Extract the (X, Y) coordinate from the center of the cell holding the provided text.  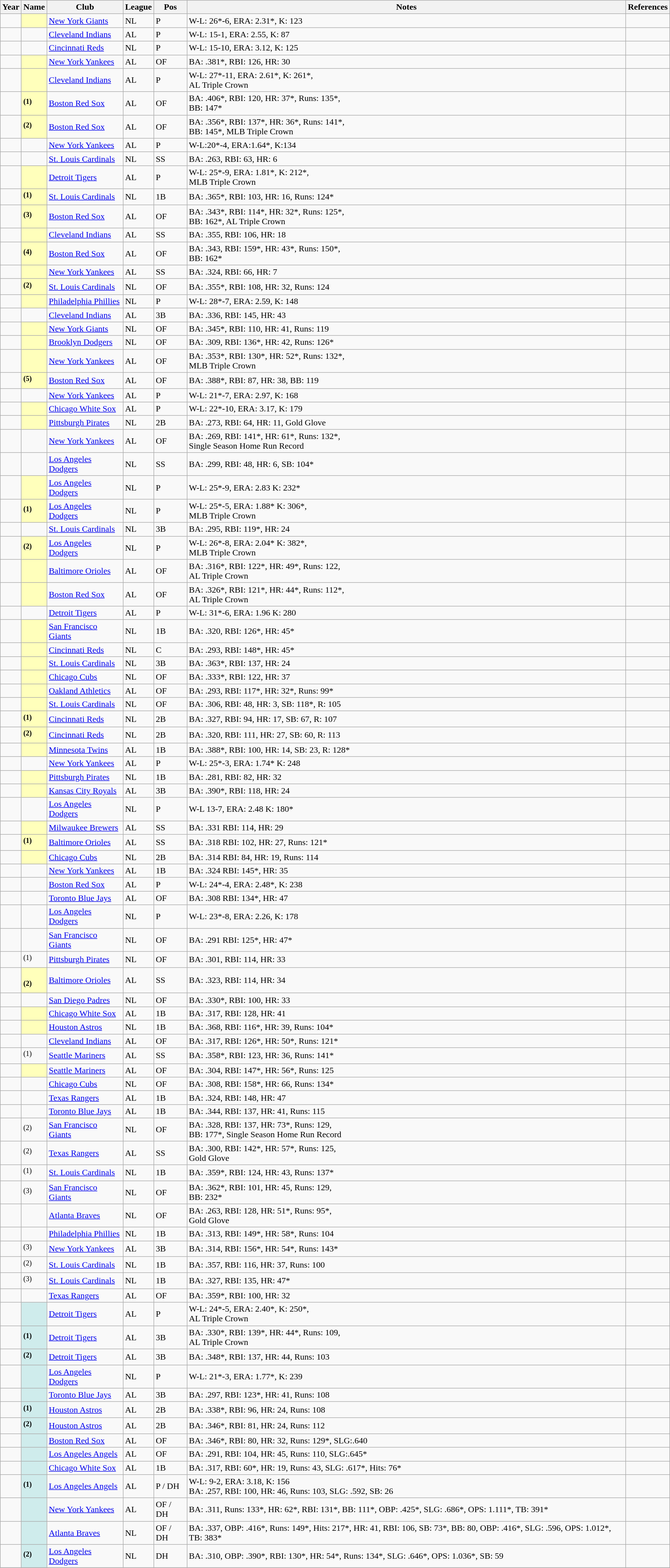
W-L: 25*-3, ERA: 1.74* K: 248 (406, 763)
W-L: 31*-6, ERA: 1.96 K: 280 (406, 613)
W-L: 23*-8, ERA: 2.26, K: 178 (406, 917)
W-L 13-7, ERA: 2.48 K: 180* (406, 809)
W-L: 21*-3, ERA: 1.77*, K: 239 (406, 1376)
BA: .317, RBI: 128, HR: 41 (406, 1013)
BA: .348*, RBI: 137, HR: 44, Runs: 103 (406, 1357)
League (139, 7)
References (648, 7)
BA: .333*, RBI: 122, HR: 37 (406, 677)
(4) (34, 254)
BA: .317, RBI: 60*, HR: 19, Runs: 43, SLG: .617*, Hits: 76* (406, 1468)
BA: .311, Runs: 133*, HR: 62*, RBI: 131*, BB: 111*, OBP: .425*, SLG: .686*, OPS: 1.111*, TB: 391* (406, 1510)
BA: .308 RBI: 134*, HR: 47 (406, 898)
W-L: 27*-11, ERA: 2.61*, K: 261*,AL Triple Crown (406, 80)
Minnesota Twins (85, 750)
BA: .273, RBI: 64, HR: 11, Gold Glove (406, 423)
BA: .314, RBI: 156*, HR: 54*, Runs: 143* (406, 1249)
C (170, 650)
BA: .269, RBI: 141*, HR: 61*, Runs: 132*,Single Season Home Run Record (406, 441)
Oakland Athletics (85, 691)
BA: .359*, RBI: 124, HR: 43, Runs: 137* (406, 1172)
W-L: 15-1, ERA: 2.55, K: 87 (406, 34)
BA: .291, RBI: 104, HR: 45, Runs: 110, SLG:.645* (406, 1454)
BA: .324, RBI: 148, HR: 47 (406, 1097)
BA: .345*, RBI: 110, HR: 41, Runs: 119 (406, 329)
Brooklyn Dodgers (85, 342)
BA: .338*, RBI: 96, HR: 24, Runs: 108 (406, 1410)
Year (11, 7)
BA: .330*, RBI: 100, HR: 33 (406, 1000)
W-L: 22*-10, ERA: 3.17, K: 179 (406, 409)
DH (170, 1556)
W-L: 26*-8, ERA: 2.04* K: 382*,MLB Triple Crown (406, 548)
W-L: 25*-9, ERA: 2.83 K: 232* (406, 488)
BA: .346*, RBI: 80, HR: 32, Runs: 129*, SLG:.640 (406, 1441)
BA: .293, RBI: 148*, HR: 45* (406, 650)
BA: .353*, RBI: 130*, HR: 52*, Runs: 132*,MLB Triple Crown (406, 361)
W-L: 25*-5, ERA: 1.88* K: 306*,MLB Triple Crown (406, 511)
BA: .388*, RBI: 87, HR: 38, BB: 119 (406, 380)
BA: .310, OBP: .390*, RBI: 130*, HR: 54*, Runs: 134*, SLG: .646*, OPS: 1.036*, SB: 59 (406, 1556)
BA: .346*, RBI: 81, HR: 24, Runs: 112 (406, 1426)
W-L: 24*-5, ERA: 2.40*, K: 250*,AL Triple Crown (406, 1314)
BA: .318 RBI: 102, HR: 27, Runs: 121* (406, 842)
BA: .390*, RBI: 118, HR: 24 (406, 791)
BA: .358*, RBI: 123, HR: 36, Runs: 141* (406, 1056)
BA: .406*, RBI: 120, HR: 37*, Runs: 135*,BB: 147* (406, 103)
W-L: 21*-7, ERA: 2.97, K: 168 (406, 395)
BA: .356*, RBI: 137*, HR: 36*, Runs: 141*,BB: 145*, MLB Triple Crown (406, 127)
BA: .357, RBI: 116, HR: 37, Runs: 100 (406, 1265)
BA: .320, RBI: 126*, HR: 45* (406, 631)
BA: .323, RBI: 114, HR: 34 (406, 980)
BA: .300, RBI: 142*, HR: 57*, Runs: 125,Gold Glove (406, 1153)
BA: .324 RBI: 145*, HR: 35 (406, 871)
BA: .295, RBI: 119*, HR: 24 (406, 529)
BA: .363*, RBI: 137, HR: 24 (406, 664)
Kansas City Royals (85, 791)
BA: .309, RBI: 136*, HR: 42, Runs: 126* (406, 342)
BA: .388*, RBI: 100, HR: 14, SB: 23, R: 128* (406, 750)
BA: .343, RBI: 159*, HR: 43*, Runs: 150*,BB: 162* (406, 254)
BA: .301, RBI: 114, HR: 33 (406, 960)
San Diego Padres (85, 1000)
BA: .308, RBI: 158*, HR: 66, Runs: 134* (406, 1084)
BA: .317, RBI: 126*, HR: 50*, Runs: 121* (406, 1041)
BA: .263, RBI: 63, HR: 6 (406, 159)
BA: .331 RBI: 114, HR: 29 (406, 828)
BA: .313, RBI: 149*, HR: 58*, Runs: 104 (406, 1234)
BA: .306, RBI: 48, HR: 3, SB: 118*, R: 105 (406, 704)
BA: .327, RBI: 94, HR: 17, SB: 67, R: 107 (406, 719)
BA: .355*, RBI: 108, HR: 32, Runs: 124 (406, 286)
BA: .326*, RBI: 121*, HR: 44*, Runs: 112*,AL Triple Crown (406, 594)
W-L:20*-4, ERA:1.64*, K:134 (406, 145)
Milwaukee Brewers (85, 828)
BA: .327, RBI: 135, HR: 47* (406, 1280)
BA: .365*, RBI: 103, HR: 16, Runs: 124* (406, 197)
BA: .368, RBI: 116*, HR: 39, Runs: 104* (406, 1027)
W-L: 9-2, ERA: 3.18, K: 156 BA: .257, RBI: 100, HR: 46, Runs: 103, SLG: .592, SB: 26 (406, 1486)
BA: .324, RBI: 66, HR: 7 (406, 272)
BA: .330*, RBI: 139*, HR: 44*, Runs: 109,AL Triple Crown (406, 1337)
BA: .328, RBI: 137, HR: 73*, Runs: 129,BB: 177*, Single Season Home Run Record (406, 1129)
(5) (34, 380)
BA: .297, RBI: 123*, HR: 41, Runs: 108 (406, 1395)
W-L: 25*-9, ERA: 1.81*, K: 212*,MLB Triple Crown (406, 177)
BA: .291 RBI: 125*, HR: 47* (406, 940)
W-L: 15-10, ERA: 3.12, K: 125 (406, 48)
BA: .343*, RBI: 114*, HR: 32*, Runs: 125*,BB: 162*, AL Triple Crown (406, 216)
BA: .314 RBI: 84, HR: 19, Runs: 114 (406, 857)
Name (34, 7)
BA: .263, RBI: 128, HR: 51*, Runs: 95*,Gold Glove (406, 1215)
BA: .344, RBI: 137, HR: 41, Runs: 115 (406, 1111)
BA: .304, RBI: 147*, HR: 56*, Runs: 125 (406, 1070)
BA: .299, RBI: 48, HR: 6, SB: 104* (406, 464)
BA: .355, RBI: 106, HR: 18 (406, 235)
BA: .381*, RBI: 126, HR: 30 (406, 62)
BA: .293, RBI: 117*, HR: 32*, Runs: 99* (406, 691)
Pos (170, 7)
BA: .337, OBP: .416*, Runs: 149*, Hits: 217*, HR: 41, RBI: 106, SB: 73*, BB: 80, OBP: .416*, SLG: .596, OPS: 1.012*, TB: 383* (406, 1533)
W-L: 26*-6, ERA: 2.31*, K: 123 (406, 21)
BA: .336, RBI: 145, HR: 43 (406, 315)
W-L: 24*-4, ERA: 2.48*, K: 238 (406, 884)
BA: .320, RBI: 111, HR: 27, SB: 60, R: 113 (406, 735)
P / DH (170, 1486)
BA: .316*, RBI: 122*, HR: 49*, Runs: 122,AL Triple Crown (406, 571)
BA: .281, RBI: 82, HR: 32 (406, 777)
W-L: 28*-7, ERA: 2.59, K: 148 (406, 301)
BA: .359*, RBI: 100, HR: 32 (406, 1296)
Notes (406, 7)
Club (85, 7)
BA: .362*, RBI: 101, HR: 45, Runs: 129,BB: 232* (406, 1192)
